Determine the (X, Y) coordinate at the center of the cell enclosing the given text.  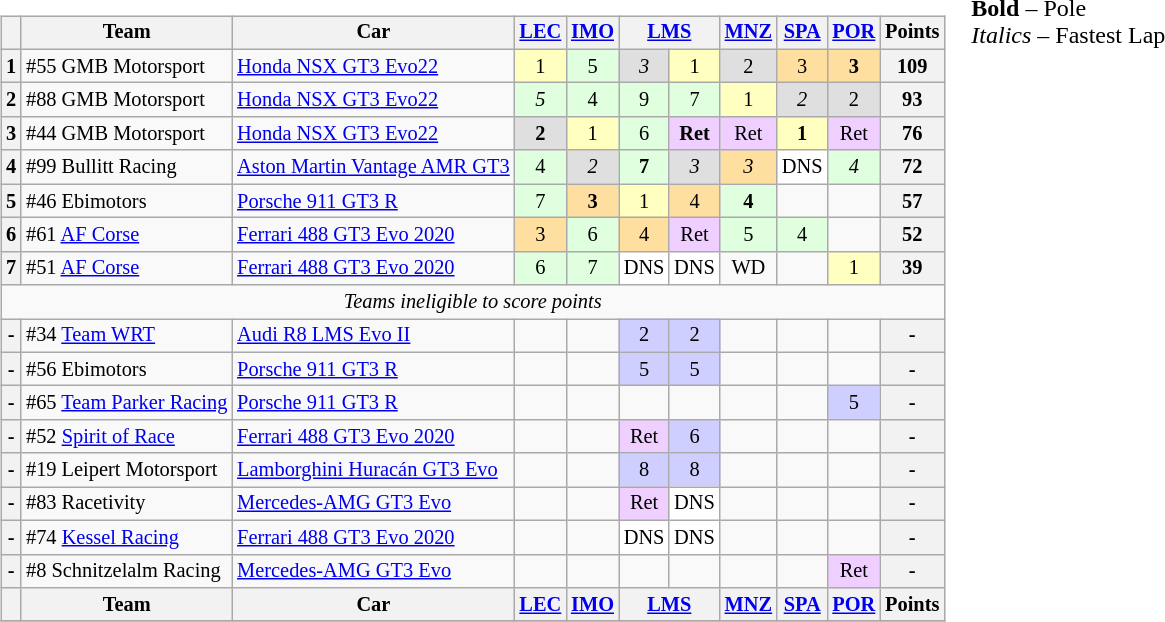
#51 AF Corse (126, 268)
9 (644, 100)
#34 Team WRT (126, 336)
Aston Martin Vantage AMR GT3 (373, 167)
#52 Spirit of Race (126, 437)
76 (912, 134)
#44 GMB Motorsport (126, 134)
109 (912, 66)
Lamborghini Huracán GT3 Evo (373, 470)
#19 Leipert Motorsport (126, 470)
#56 Ebimotors (126, 369)
#83 Racetivity (126, 504)
Audi R8 LMS Evo II (373, 336)
#61 AF Corse (126, 235)
#88 GMB Motorsport (126, 100)
WD (748, 268)
#55 GMB Motorsport (126, 66)
57 (912, 201)
#8 Schnitzelalm Racing (126, 571)
#46 Ebimotors (126, 201)
#65 Team Parker Racing (126, 403)
52 (912, 235)
#99 Bullitt Racing (126, 167)
93 (912, 100)
39 (912, 268)
#74 Kessel Racing (126, 537)
72 (912, 167)
Teams ineligible to score points (472, 302)
